Scan for the cell matching the given text and deliver its [x, y] coordinate at center. 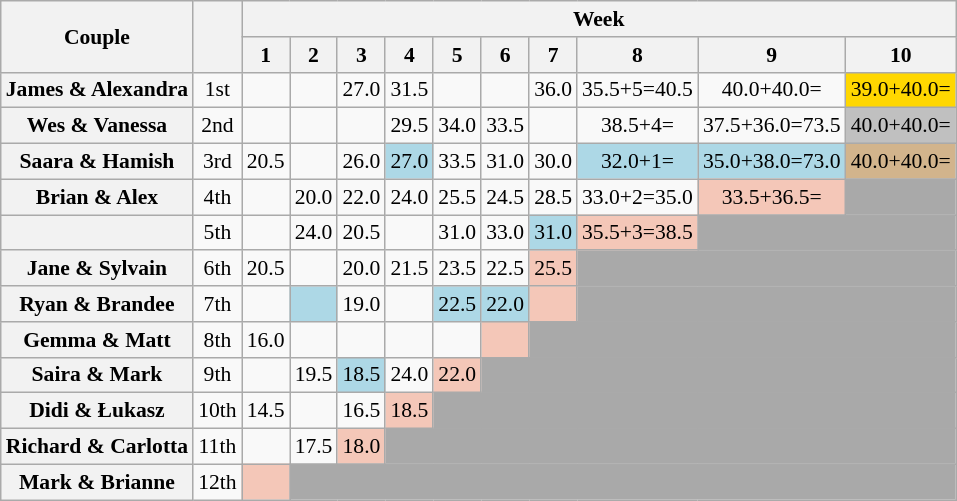
8 [638, 55]
3 [361, 55]
4th [218, 197]
Mark & Brianne [97, 482]
23.5 [457, 269]
16.0 [266, 340]
2 [314, 55]
Wes & Vanessa [97, 126]
9th [218, 375]
28.5 [553, 197]
4 [409, 55]
19.0 [361, 304]
24.5 [505, 197]
19.5 [314, 375]
35.0+38.0=73.0 [772, 162]
Week [599, 19]
31.5 [409, 90]
17.5 [314, 447]
Gemma & Matt [97, 340]
39.0+40.0= [901, 90]
34.0 [457, 126]
38.5+4= [638, 126]
10th [218, 411]
18.0 [361, 447]
Richard & Carlotta [97, 447]
32.0+1= [638, 162]
11th [218, 447]
37.5+36.0=73.5 [772, 126]
James & Alexandra [97, 90]
Jane & Sylvain [97, 269]
Couple [97, 36]
14.5 [266, 411]
33.5+36.5= [772, 197]
16.5 [361, 411]
1 [266, 55]
5 [457, 55]
33.0+2=35.0 [638, 197]
26.0 [361, 162]
33.0 [505, 233]
12th [218, 482]
3rd [218, 162]
8th [218, 340]
Saira & Mark [97, 375]
9 [772, 55]
10 [901, 55]
6th [218, 269]
Didi & Łukasz [97, 411]
30.0 [553, 162]
2nd [218, 126]
36.0 [553, 90]
Saara & Hamish [97, 162]
7 [553, 55]
Ryan & Brandee [97, 304]
1st [218, 90]
35.5+5=40.5 [638, 90]
21.5 [409, 269]
35.5+3=38.5 [638, 233]
5th [218, 233]
29.5 [409, 126]
7th [218, 304]
6 [505, 55]
Brian & Alex [97, 197]
